Return [x, y] of the center of cell containing provided text 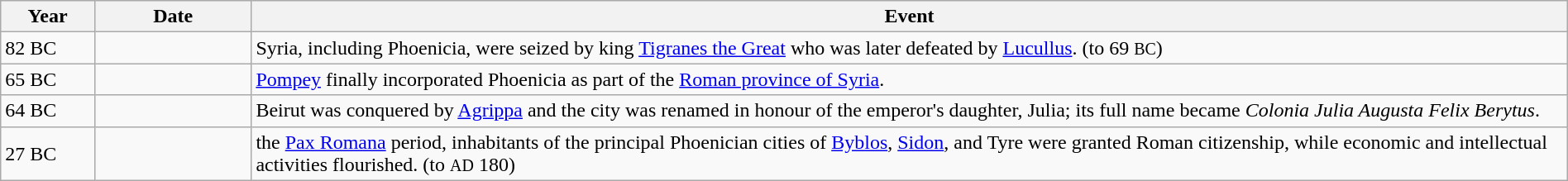
27 BC [48, 154]
Year [48, 17]
Date [172, 17]
82 BC [48, 48]
Pompey finally incorporated Phoenicia as part of the Roman province of Syria. [910, 79]
64 BC [48, 111]
Event [910, 17]
Syria, including Phoenicia, were seized by king Tigranes the Great who was later defeated by Lucullus. (to 69 BC) [910, 48]
65 BC [48, 79]
